Find where the given text appears and provide that cell's center as [x, y] coordinate. 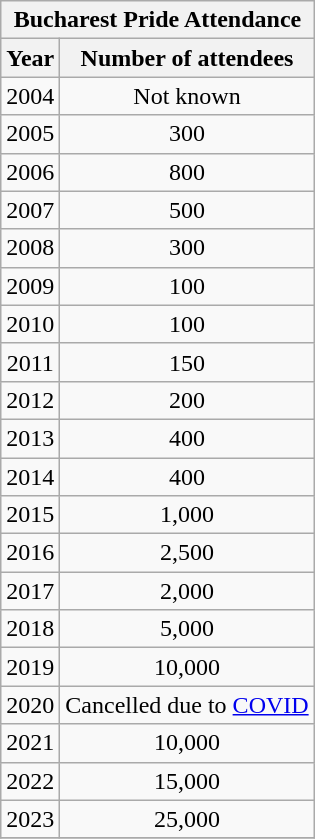
2016 [30, 553]
1,000 [187, 515]
Not known [187, 96]
150 [187, 362]
2007 [30, 210]
2014 [30, 477]
2009 [30, 286]
2011 [30, 362]
Bucharest Pride Attendance [158, 20]
2021 [30, 743]
2006 [30, 172]
25,000 [187, 819]
2,500 [187, 553]
Number of attendees [187, 58]
200 [187, 400]
500 [187, 210]
5,000 [187, 629]
2023 [30, 819]
Year [30, 58]
2008 [30, 248]
15,000 [187, 781]
2018 [30, 629]
2,000 [187, 591]
2015 [30, 515]
2020 [30, 705]
2019 [30, 667]
2022 [30, 781]
2017 [30, 591]
800 [187, 172]
2005 [30, 134]
2004 [30, 96]
2010 [30, 324]
Cancelled due to COVID [187, 705]
2012 [30, 400]
2013 [30, 438]
